Provide the [X, Y] coordinate of the cell's center where the given text is located.  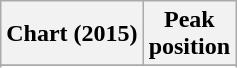
Chart (2015) [72, 34]
Peak position [189, 34]
